Return [x, y] of the center of cell containing provided text 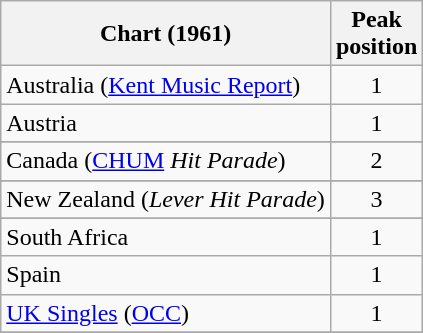
2 [376, 161]
Canada (CHUM Hit Parade) [166, 161]
Austria [166, 123]
Spain [166, 275]
Peakposition [376, 34]
UK Singles (OCC) [166, 313]
New Zealand (Lever Hit Parade) [166, 199]
South Africa [166, 237]
Australia (Kent Music Report) [166, 85]
Chart (1961) [166, 34]
3 [376, 199]
